Identify which cell holds the provided text, then report its (x, y) central coordinate. 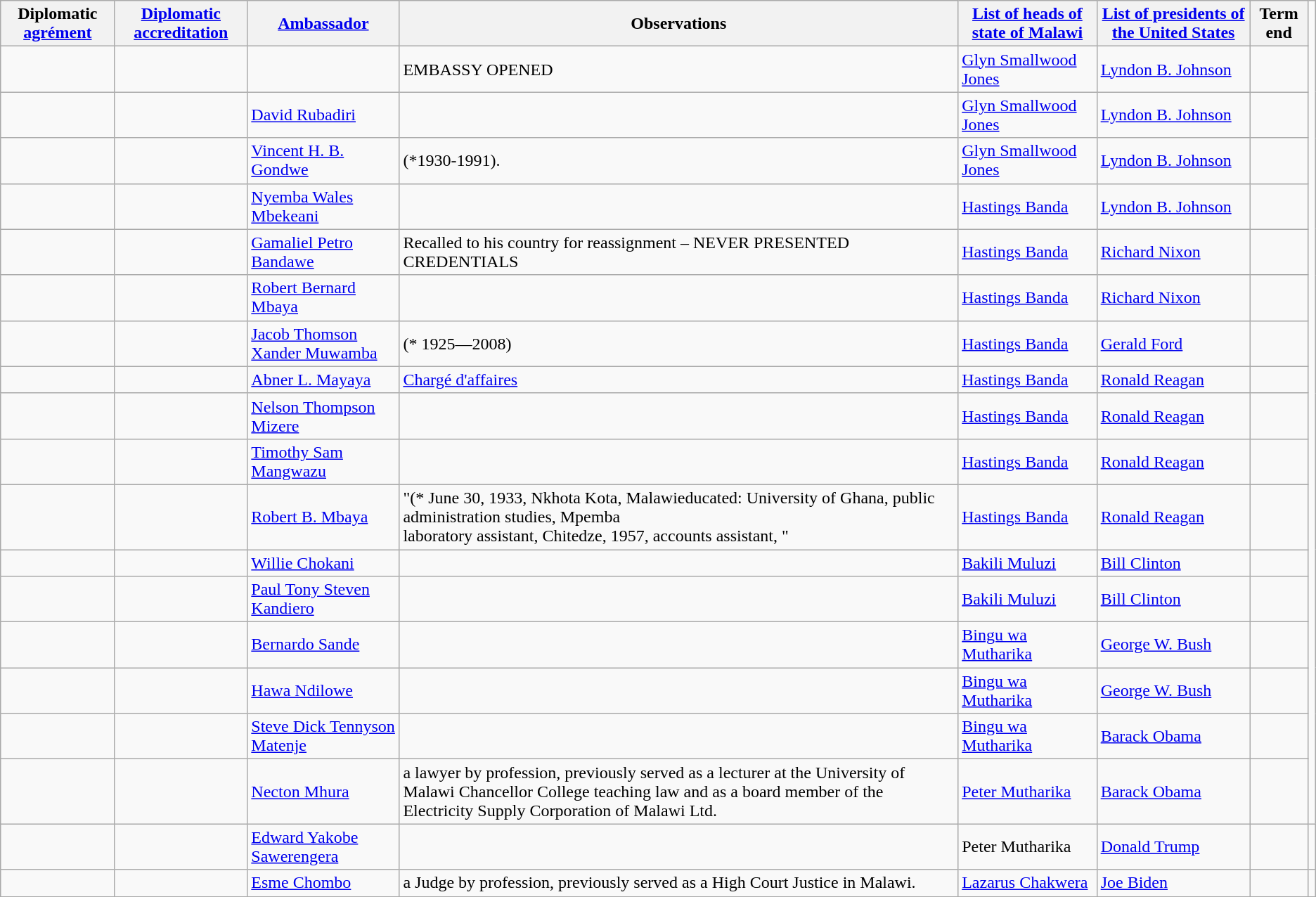
a Judge by profession, previously served as a High Court Justice in Malawi. (679, 883)
Observations (679, 24)
Abner L. Mayaya (323, 380)
Timothy Sam Mangwazu (323, 461)
Ambassador (323, 24)
Diplomatic agrément (58, 24)
Willie Chokani (323, 563)
Diplomatic accreditation (181, 24)
Lazarus Chakwera (1028, 883)
Robert B. Mbaya (323, 517)
(*1930-1991). (679, 160)
Nelson Thompson Mizere (323, 416)
Esme Chombo (323, 883)
David Rubadiri (323, 115)
Nyemba Wales Mbekeani (323, 207)
Donald Trump (1173, 846)
Vincent H. B. Gondwe (323, 160)
(* 1925—2008) (679, 343)
Robert Bernard Mbaya (323, 298)
Bernardo Sande (323, 645)
Steve Dick Tennyson Matenje (323, 737)
EMBASSY OPENED (679, 69)
Hawa Ndilowe (323, 690)
Paul Tony Steven Kandiero (323, 599)
List of presidents of the United States (1173, 24)
Joe Biden (1173, 883)
Chargé d'affaires (679, 380)
Recalled to his country for reassignment – NEVER PRESENTED CREDENTIALS (679, 252)
Edward Yakobe Sawerengera (323, 846)
Jacob Thomson Xander Muwamba (323, 343)
Gamaliel Petro Bandawe (323, 252)
Gerald Ford (1173, 343)
Necton Mhura (323, 792)
List of heads of state of Malawi (1028, 24)
Term end (1279, 24)
